Search for the cell housing the specified text and yield its (X, Y) center coordinate. 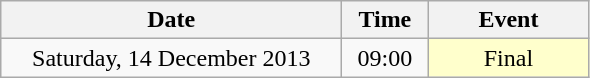
Event (508, 20)
09:00 (385, 58)
Saturday, 14 December 2013 (172, 58)
Final (508, 58)
Time (385, 20)
Date (172, 20)
